Capture the cell that displays the provided text and extract its (x, y) central coordinate. 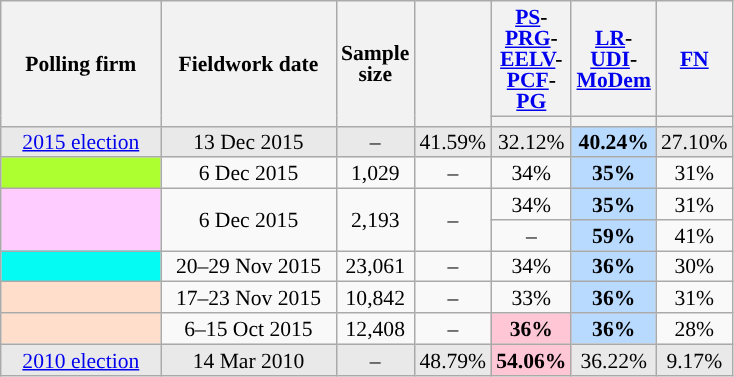
48.79% (452, 360)
23,061 (375, 266)
30% (694, 266)
17–23 Nov 2015 (248, 298)
13 Dec 2015 (248, 142)
1,029 (375, 174)
59% (613, 236)
10,842 (375, 298)
6–15 Oct 2015 (248, 328)
28% (694, 328)
32.12% (531, 142)
FN (694, 58)
40.24% (613, 142)
9.17% (694, 360)
33% (531, 298)
PS-PRG-EELV-PCF-PG (531, 58)
Fieldwork date (248, 64)
Samplesize (375, 64)
41.59% (452, 142)
54.06% (531, 360)
14 Mar 2010 (248, 360)
12,408 (375, 328)
41% (694, 236)
2015 election (81, 142)
20–29 Nov 2015 (248, 266)
Polling firm (81, 64)
2010 election (81, 360)
LR-UDI-MoDem (613, 58)
36.22% (613, 360)
2,193 (375, 220)
27.10% (694, 142)
